Find where the given text appears and provide that cell's center as (x, y) coordinate. 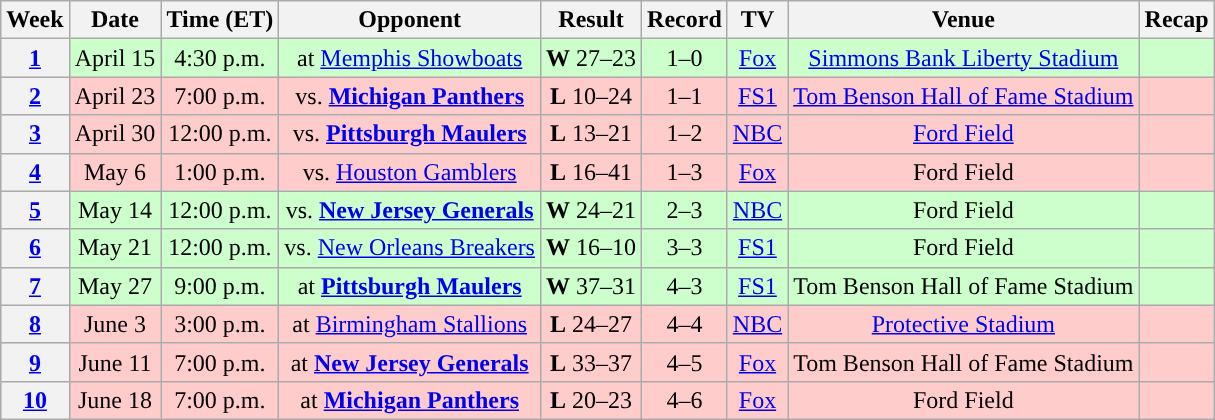
6 (35, 248)
10 (35, 400)
June 11 (115, 362)
4:30 p.m. (220, 58)
3 (35, 134)
April 30 (115, 134)
Protective Stadium (964, 324)
Record (685, 20)
Recap (1176, 20)
4 (35, 172)
4–3 (685, 286)
Date (115, 20)
L 33–37 (590, 362)
Simmons Bank Liberty Stadium (964, 58)
vs. New Jersey Generals (410, 210)
2–3 (685, 210)
Result (590, 20)
8 (35, 324)
vs. Pittsburgh Maulers (410, 134)
7 (35, 286)
at Birmingham Stallions (410, 324)
W 24–21 (590, 210)
at New Jersey Generals (410, 362)
9:00 p.m. (220, 286)
vs. New Orleans Breakers (410, 248)
May 6 (115, 172)
1 (35, 58)
vs. Michigan Panthers (410, 96)
Opponent (410, 20)
4–4 (685, 324)
3–3 (685, 248)
at Pittsburgh Maulers (410, 286)
L 20–23 (590, 400)
June 18 (115, 400)
L 16–41 (590, 172)
1–3 (685, 172)
W 16–10 (590, 248)
June 3 (115, 324)
May 21 (115, 248)
4–6 (685, 400)
Venue (964, 20)
L 10–24 (590, 96)
W 27–23 (590, 58)
L 24–27 (590, 324)
9 (35, 362)
Week (35, 20)
4–5 (685, 362)
5 (35, 210)
W 37–31 (590, 286)
1–1 (685, 96)
1–2 (685, 134)
May 14 (115, 210)
TV (757, 20)
at Michigan Panthers (410, 400)
at Memphis Showboats (410, 58)
Time (ET) (220, 20)
3:00 p.m. (220, 324)
1:00 p.m. (220, 172)
April 15 (115, 58)
2 (35, 96)
vs. Houston Gamblers (410, 172)
L 13–21 (590, 134)
May 27 (115, 286)
April 23 (115, 96)
1–0 (685, 58)
